Provide the (x, y) coordinate of the cell's center where the given text is located.  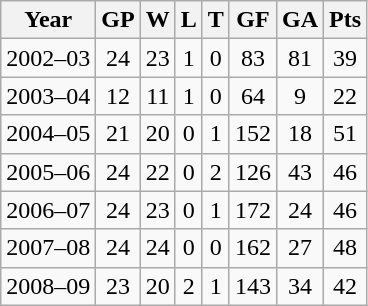
L (188, 20)
43 (300, 172)
27 (300, 248)
GA (300, 20)
21 (118, 134)
152 (252, 134)
83 (252, 58)
51 (346, 134)
126 (252, 172)
GP (118, 20)
18 (300, 134)
42 (346, 286)
172 (252, 210)
2007–08 (48, 248)
Year (48, 20)
143 (252, 286)
Pts (346, 20)
GF (252, 20)
2008–09 (48, 286)
9 (300, 96)
W (158, 20)
81 (300, 58)
2002–03 (48, 58)
12 (118, 96)
2003–04 (48, 96)
T (216, 20)
48 (346, 248)
34 (300, 286)
64 (252, 96)
2006–07 (48, 210)
162 (252, 248)
2005–06 (48, 172)
39 (346, 58)
11 (158, 96)
2004–05 (48, 134)
